Search for the cell housing the specified text and yield its [x, y] center coordinate. 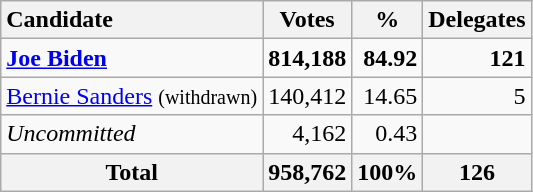
Votes [308, 20]
Delegates [477, 20]
5 [477, 96]
Joe Biden [132, 58]
100% [388, 172]
Bernie Sanders (withdrawn) [132, 96]
14.65 [388, 96]
958,762 [308, 172]
4,162 [308, 134]
121 [477, 58]
% [388, 20]
814,188 [308, 58]
Uncommitted [132, 134]
Total [132, 172]
140,412 [308, 96]
126 [477, 172]
84.92 [388, 58]
0.43 [388, 134]
Candidate [132, 20]
